Find where the given text appears and provide that cell's center as [x, y] coordinate. 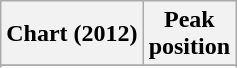
Peakposition [189, 34]
Chart (2012) [72, 34]
